Search for the cell housing the specified text and yield its [X, Y] center coordinate. 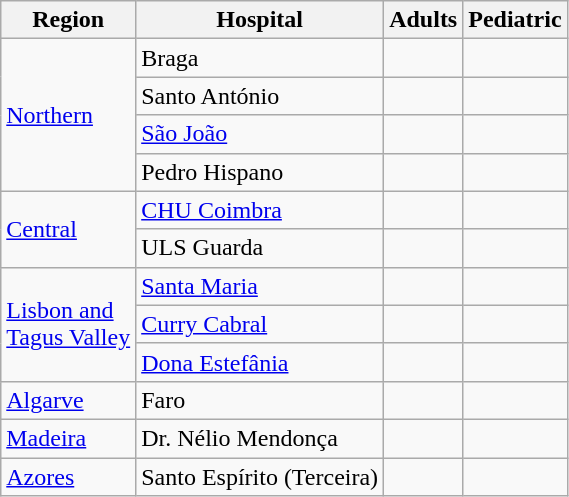
Madeira [68, 438]
São João [260, 134]
Adults [424, 20]
Pediatric [515, 20]
Santo António [260, 96]
Azores [68, 477]
Pedro Hispano [260, 172]
CHU Coimbra [260, 210]
Braga [260, 58]
Lisbon andTagus Valley [68, 324]
Region [68, 20]
Santa Maria [260, 286]
Dona Estefânia [260, 362]
Curry Cabral [260, 324]
Northern [68, 115]
Faro [260, 400]
Santo Espírito (Terceira) [260, 477]
ULS Guarda [260, 248]
Hospital [260, 20]
Algarve [68, 400]
Dr. Nélio Mendonça [260, 438]
Central [68, 229]
